Determine the (x, y) coordinate at the center of the cell enclosing the given text.  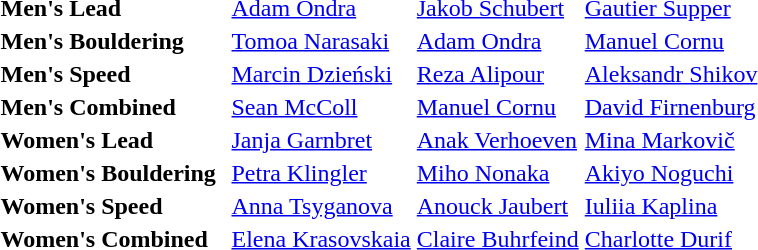
Manuel Cornu (498, 107)
Petra Klingler (321, 173)
Tomoa Narasaki (321, 41)
Anouck Jaubert (498, 206)
Reza Alipour (498, 74)
Janja Garnbret (321, 140)
Anak Verhoeven (498, 140)
Sean McColl (321, 107)
Anna Tsyganova (321, 206)
Miho Nonaka (498, 173)
Marcin Dzieński (321, 74)
Adam Ondra (498, 41)
